Return the (X, Y) coordinate for the center point of the cell that contains the specified text.  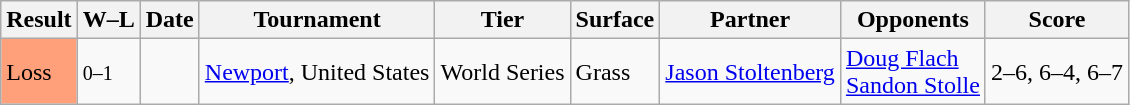
Newport, United States (317, 72)
Tier (502, 20)
Opponents (912, 20)
Jason Stoltenberg (750, 72)
2–6, 6–4, 6–7 (1056, 72)
World Series (502, 72)
W–L (108, 20)
Loss (39, 72)
Partner (750, 20)
Result (39, 20)
Surface (615, 20)
0–1 (108, 72)
Doug Flach Sandon Stolle (912, 72)
Tournament (317, 20)
Grass (615, 72)
Score (1056, 20)
Date (170, 20)
